Capture the cell that displays the provided text and extract its (X, Y) central coordinate. 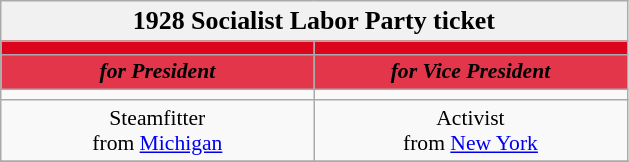
Activistfrom New York (470, 130)
1928 Socialist Labor Party ticket (314, 21)
for President (158, 72)
for Vice President (470, 72)
Steamfitterfrom Michigan (158, 130)
